For the text-containing cell, return its midpoint in [x, y] coordinate format. 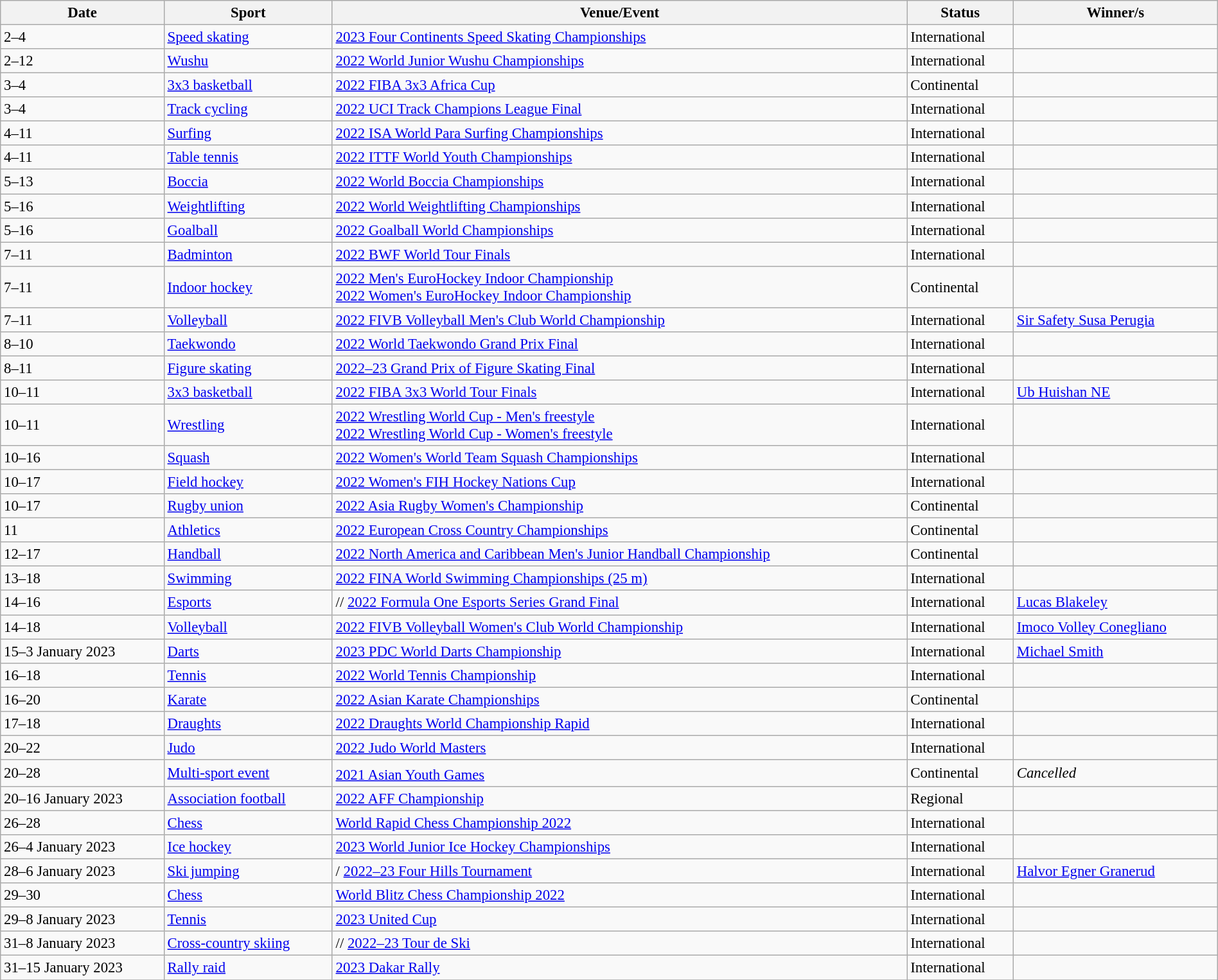
Imoco Volley Conegliano [1115, 627]
Ski jumping [248, 871]
Handball [248, 554]
Swimming [248, 579]
Sir Safety Susa Perugia [1115, 320]
2022 Asian Karate Championships [619, 699]
Wushu [248, 61]
Sport [248, 13]
2022 ITTF World Youth Championships [619, 157]
Regional [960, 799]
2022 FIVB Volleyball Women's Club World Championship [619, 627]
2023 Four Continents Speed Skating Championships [619, 37]
// 2022–23 Tour de Ski [619, 943]
11 [82, 530]
Date [82, 13]
Multi-sport event [248, 773]
Field hockey [248, 482]
28–6 January 2023 [82, 871]
Boccia [248, 182]
29–30 [82, 895]
World Blitz Chess Championship 2022 [619, 895]
Surfing [248, 134]
20–22 [82, 748]
2022 Asia Rugby Women's Championship [619, 506]
2022 BWF World Tour Finals [619, 254]
2023 United Cup [619, 920]
20–28 [82, 773]
Rugby union [248, 506]
Karate [248, 699]
Rally raid [248, 968]
5–13 [82, 182]
Venue/Event [619, 13]
12–17 [82, 554]
Wrestling [248, 425]
Goalball [248, 230]
8–11 [82, 368]
2022 World Junior Wushu Championships [619, 61]
Esports [248, 603]
13–18 [82, 579]
2022 North America and Caribbean Men's Junior Handball Championship [619, 554]
2022 AFF Championship [619, 799]
14–18 [82, 627]
Lucas Blakeley [1115, 603]
15–3 January 2023 [82, 651]
Michael Smith [1115, 651]
Track cycling [248, 109]
29–8 January 2023 [82, 920]
World Rapid Chess Championship 2022 [619, 823]
2022 FIBA 3x3 Africa Cup [619, 85]
26–28 [82, 823]
2022 Judo World Masters [619, 748]
/ 2022–23 Four Hills Tournament [619, 871]
2023 PDC World Darts Championship [619, 651]
31–8 January 2023 [82, 943]
2022 Men's EuroHockey Indoor Championship 2022 Women's EuroHockey Indoor Championship [619, 286]
2022 World Tennis Championship [619, 675]
31–15 January 2023 [82, 968]
2022 Women's FIH Hockey Nations Cup [619, 482]
2023 World Junior Ice Hockey Championships [619, 847]
2–4 [82, 37]
2022 FIBA 3x3 World Tour Finals [619, 392]
Draughts [248, 724]
2022 European Cross Country Championships [619, 530]
Badminton [248, 254]
16–18 [82, 675]
Weightlifting [248, 206]
Ub Huishan NE [1115, 392]
Association football [248, 799]
Ice hockey [248, 847]
Indoor hockey [248, 286]
Table tennis [248, 157]
Cancelled [1115, 773]
Athletics [248, 530]
14–16 [82, 603]
10–16 [82, 458]
Winner/s [1115, 13]
2022 World Weightlifting Championships [619, 206]
Halvor Egner Granerud [1115, 871]
20–16 January 2023 [82, 799]
// 2022 Formula One Esports Series Grand Final [619, 603]
8–10 [82, 344]
2021 Asian Youth Games [619, 773]
2–12 [82, 61]
2022 FINA World Swimming Championships (25 m) [619, 579]
Darts [248, 651]
2022 ISA World Para Surfing Championships [619, 134]
Speed skating [248, 37]
2022 Goalball World Championships [619, 230]
2022–23 Grand Prix of Figure Skating Final [619, 368]
Judo [248, 748]
Figure skating [248, 368]
2022 UCI Track Champions League Final [619, 109]
2022 Draughts World Championship Rapid [619, 724]
Taekwondo [248, 344]
Status [960, 13]
2022 Wrestling World Cup - Men's freestyle 2022 Wrestling World Cup - Women's freestyle [619, 425]
16–20 [82, 699]
Cross-country skiing [248, 943]
2022 World Boccia Championships [619, 182]
2022 World Taekwondo Grand Prix Final [619, 344]
26–4 January 2023 [82, 847]
2022 Women's World Team Squash Championships [619, 458]
Squash [248, 458]
2022 FIVB Volleyball Men's Club World Championship [619, 320]
2023 Dakar Rally [619, 968]
17–18 [82, 724]
